Return [X, Y] of the center of cell containing provided text 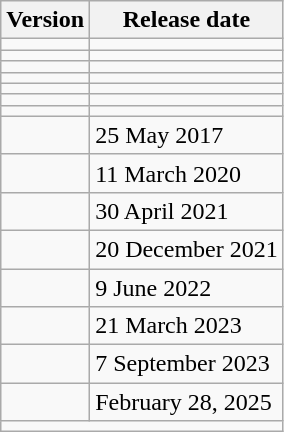
February 28, 2025 [187, 402]
11 March 2020 [187, 173]
20 December 2021 [187, 249]
9 June 2022 [187, 287]
30 April 2021 [187, 211]
Release date [187, 20]
Version [46, 20]
7 September 2023 [187, 364]
21 March 2023 [187, 326]
25 May 2017 [187, 135]
